Scan for the cell matching the given text and deliver its [X, Y] coordinate at center. 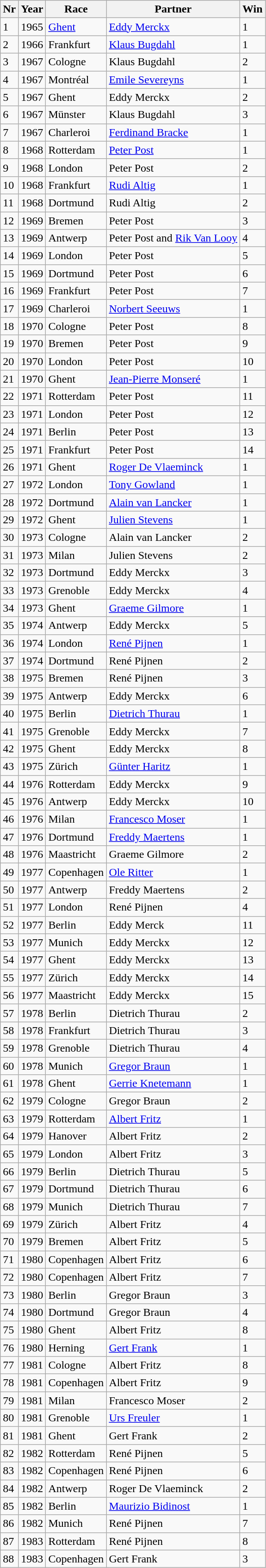
61 [9, 1084]
Partner [173, 9]
42 [9, 749]
24 [9, 432]
Günter Haritz [173, 766]
27 [9, 484]
35 [9, 626]
51 [9, 907]
1965 [32, 27]
74 [9, 1312]
57 [9, 1013]
66 [9, 1171]
19 [9, 344]
Ole Ritter [173, 872]
78 [9, 1383]
Jean-Pierre Monseré [173, 379]
75 [9, 1330]
49 [9, 872]
62 [9, 1101]
Eddy Merck [173, 925]
36 [9, 643]
77 [9, 1365]
83 [9, 1471]
88 [9, 1559]
Gerrie Knetemann [173, 1084]
Münster [76, 115]
Peter Post and Rik Van Looy [173, 238]
58 [9, 1030]
20 [9, 361]
53 [9, 942]
80 [9, 1418]
79 [9, 1401]
40 [9, 713]
Race [76, 9]
44 [9, 784]
63 [9, 1119]
39 [9, 696]
82 [9, 1453]
46 [9, 819]
25 [9, 449]
41 [9, 731]
81 [9, 1436]
34 [9, 608]
Herning [76, 1348]
54 [9, 960]
Urs Freuler [173, 1418]
68 [9, 1207]
55 [9, 978]
1966 [32, 44]
30 [9, 538]
71 [9, 1259]
59 [9, 1048]
23 [9, 414]
Montréal [76, 80]
Win [253, 9]
69 [9, 1224]
45 [9, 802]
86 [9, 1524]
17 [9, 309]
33 [9, 590]
32 [9, 573]
67 [9, 1189]
21 [9, 379]
43 [9, 766]
56 [9, 995]
26 [9, 467]
85 [9, 1506]
84 [9, 1488]
Emile Severeyns [173, 80]
18 [9, 326]
Nr [9, 9]
60 [9, 1066]
Tony Gowland [173, 484]
22 [9, 397]
48 [9, 855]
Norbert Seeuws [173, 309]
64 [9, 1136]
Ferdinand Bracke [173, 132]
Hanover [76, 1136]
70 [9, 1242]
76 [9, 1348]
37 [9, 661]
Maurizio Bidinost [173, 1506]
73 [9, 1295]
52 [9, 925]
72 [9, 1277]
29 [9, 520]
65 [9, 1154]
87 [9, 1541]
Year [32, 9]
47 [9, 837]
16 [9, 291]
28 [9, 502]
31 [9, 555]
50 [9, 890]
38 [9, 678]
